Search for the cell housing the specified text and yield its [x, y] center coordinate. 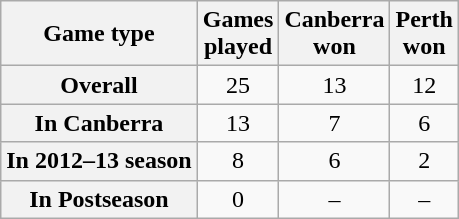
In Postseason [99, 199]
In Canberra [99, 123]
8 [238, 161]
25 [238, 85]
0 [238, 199]
Gamesplayed [238, 34]
7 [334, 123]
Perthwon [424, 34]
Overall [99, 85]
Game type [99, 34]
12 [424, 85]
Canberrawon [334, 34]
In 2012–13 season [99, 161]
2 [424, 161]
